Determine the [X, Y] coordinate at the center of the cell enclosing the given text.  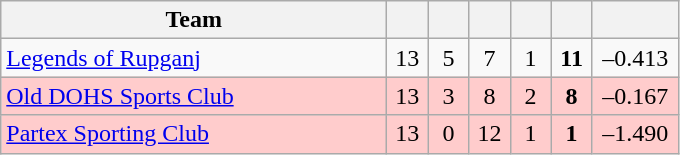
11 [572, 58]
–0.167 [635, 96]
3 [448, 96]
–1.490 [635, 134]
Team [194, 20]
5 [448, 58]
12 [490, 134]
Partex Sporting Club [194, 134]
7 [490, 58]
2 [530, 96]
Legends of Rupganj [194, 58]
0 [448, 134]
–0.413 [635, 58]
Old DOHS Sports Club [194, 96]
